Provide the [x, y] coordinate of the cell's center where the given text is located.  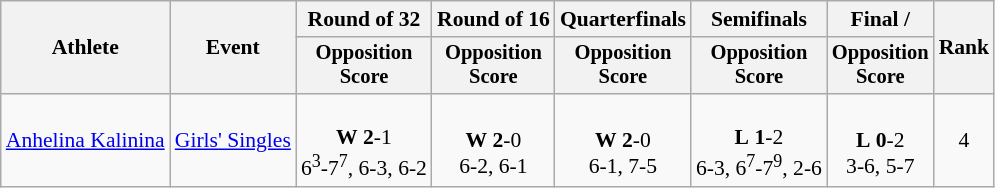
4 [964, 140]
L 1-2 6-3, 67-79, 2-6 [759, 140]
W 2-1 63-77, 6-3, 6-2 [364, 140]
Event [233, 48]
Anhelina Kalinina [86, 140]
W 2-0 6-1, 7-5 [623, 140]
Semifinals [759, 19]
L 0-2 3-6, 5-7 [880, 140]
Quarterfinals [623, 19]
W 2-0 6-2, 6-1 [494, 140]
Rank [964, 48]
Final / [880, 19]
Round of 32 [364, 19]
Girls' Singles [233, 140]
Athlete [86, 48]
Round of 16 [494, 19]
